From the cell containing the given text, extract its center point as [X, Y] coordinate. 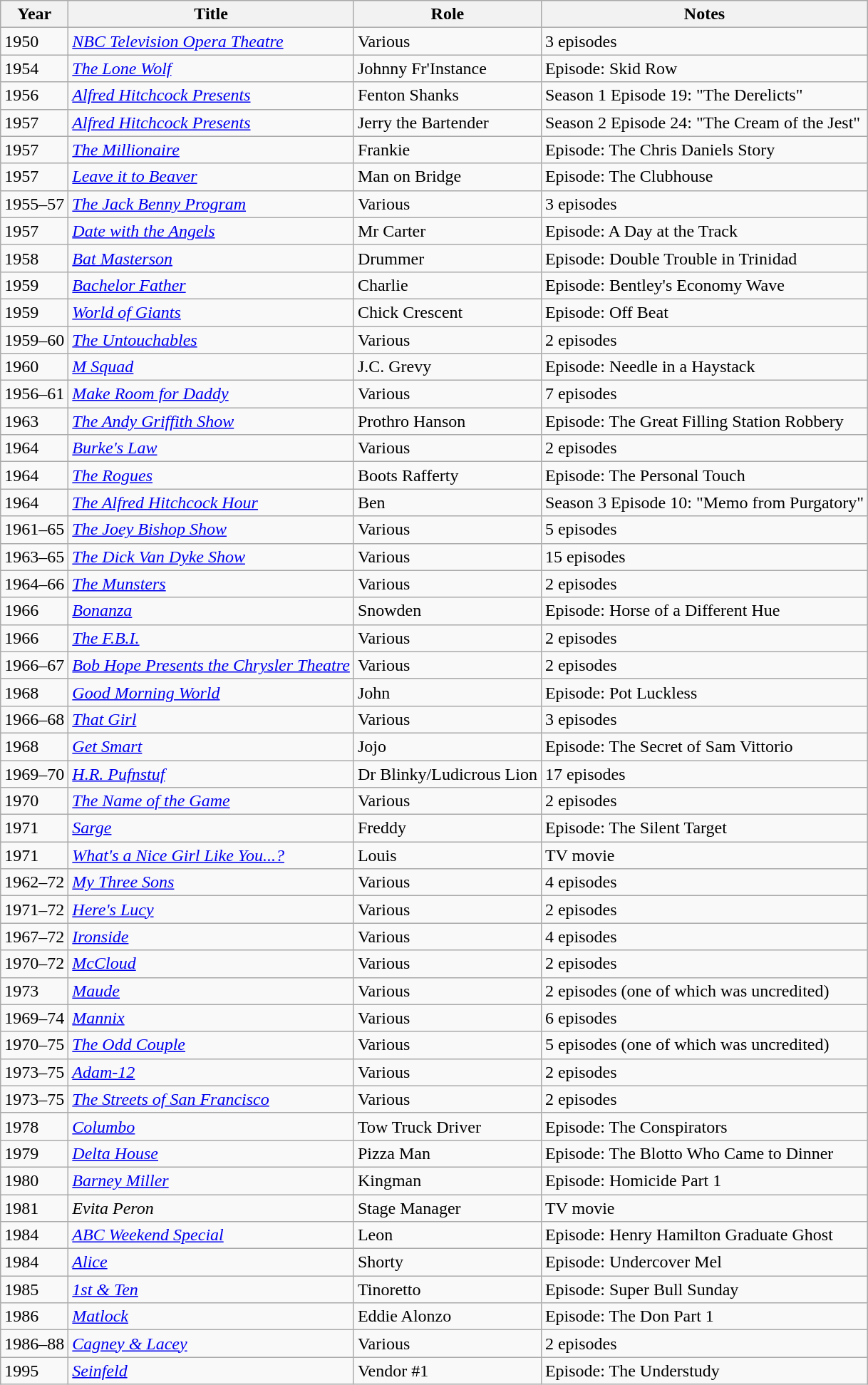
Charlie [448, 285]
Chick Crescent [448, 312]
John [448, 692]
1955–57 [34, 204]
The Jack Benny Program [211, 204]
J.C. Grevy [448, 367]
Jojo [448, 746]
6 episodes [704, 1018]
Episode: The Silent Target [704, 828]
5 episodes [704, 530]
1956–61 [34, 394]
The Odd Couple [211, 1045]
What's a Nice Girl Like You...? [211, 855]
Sarge [211, 828]
Eddie Alonzo [448, 1317]
The Name of the Game [211, 801]
Role [448, 14]
Tinoretto [448, 1289]
Ben [448, 503]
The Alfred Hitchcock Hour [211, 503]
15 episodes [704, 557]
The Joey Bishop Show [211, 530]
1966–68 [34, 719]
Season 2 Episode 24: "The Cream of the Jest" [704, 123]
Episode: The Don Part 1 [704, 1317]
Delta House [211, 1153]
McCloud [211, 964]
Season 1 Episode 19: "The Derelicts" [704, 96]
Year [34, 14]
Episode: Pot Luckless [704, 692]
Dr Blinky/Ludicrous Lion [448, 773]
1963 [34, 421]
1954 [34, 68]
The Streets of San Francisco [211, 1099]
Mr Carter [448, 231]
Bachelor Father [211, 285]
Make Room for Daddy [211, 394]
1980 [34, 1180]
2 episodes (one of which was uncredited) [704, 991]
Mannix [211, 1018]
Tow Truck Driver [448, 1126]
5 episodes (one of which was uncredited) [704, 1045]
1970–72 [34, 964]
1985 [34, 1289]
Episode: Super Bull Sunday [704, 1289]
1967–72 [34, 937]
1969–74 [34, 1018]
Seinfeld [211, 1371]
1973 [34, 991]
The Dick Van Dyke Show [211, 557]
Episode: Needle in a Haystack [704, 367]
World of Giants [211, 312]
Fenton Shanks [448, 96]
1962–72 [34, 882]
The F.B.I. [211, 638]
Bob Hope Presents the Chrysler Theatre [211, 665]
Bonanza [211, 611]
Episode: Horse of a Different Hue [704, 611]
Get Smart [211, 746]
Episode: The Personal Touch [704, 475]
1970–75 [34, 1045]
1958 [34, 258]
1986–88 [34, 1344]
1981 [34, 1208]
ABC Weekend Special [211, 1235]
1986 [34, 1317]
Vendor #1 [448, 1371]
Notes [704, 14]
Burke's Law [211, 448]
Jerry the Bartender [448, 123]
Episode: The Secret of Sam Vittorio [704, 746]
1950 [34, 41]
The Millionaire [211, 150]
Alice [211, 1262]
Cagney & Lacey [211, 1344]
Bat Masterson [211, 258]
M Squad [211, 367]
Season 3 Episode 10: "Memo from Purgatory" [704, 503]
NBC Television Opera Theatre [211, 41]
1st & Ten [211, 1289]
The Munsters [211, 584]
That Girl [211, 719]
1978 [34, 1126]
1966–67 [34, 665]
Kingman [448, 1180]
Johnny Fr'Instance [448, 68]
Boots Rafferty [448, 475]
1995 [34, 1371]
Episode: The Clubhouse [704, 177]
The Lone Wolf [211, 68]
Date with the Angels [211, 231]
Louis [448, 855]
Matlock [211, 1317]
Drummer [448, 258]
The Andy Griffith Show [211, 421]
H.R. Pufnstuf [211, 773]
Episode: Off Beat [704, 312]
17 episodes [704, 773]
Adam-12 [211, 1072]
1961–65 [34, 530]
1969–70 [34, 773]
Episode: Skid Row [704, 68]
Man on Bridge [448, 177]
Shorty [448, 1262]
Ironside [211, 937]
Here's Lucy [211, 910]
Episode: A Day at the Track [704, 231]
1959–60 [34, 340]
Title [211, 14]
Leon [448, 1235]
1970 [34, 801]
Episode: The Understudy [704, 1371]
Good Morning World [211, 692]
Episode: Henry Hamilton Graduate Ghost [704, 1235]
Episode: The Blotto Who Came to Dinner [704, 1153]
Episode: The Great Filling Station Robbery [704, 421]
The Untouchables [211, 340]
My Three Sons [211, 882]
Columbo [211, 1126]
7 episodes [704, 394]
Episode: Bentley's Economy Wave [704, 285]
Episode: The Chris Daniels Story [704, 150]
Episode: Undercover Mel [704, 1262]
1963–65 [34, 557]
Episode: Homicide Part 1 [704, 1180]
Prothro Hanson [448, 421]
Episode: Double Trouble in Trinidad [704, 258]
Pizza Man [448, 1153]
The Rogues [211, 475]
Maude [211, 991]
1964–66 [34, 584]
1960 [34, 367]
Episode: The Conspirators [704, 1126]
1971–72 [34, 910]
1979 [34, 1153]
Frankie [448, 150]
Leave it to Beaver [211, 177]
Snowden [448, 611]
Barney Miller [211, 1180]
1956 [34, 96]
Stage Manager [448, 1208]
Evita Peron [211, 1208]
Freddy [448, 828]
